Search for the cell housing the specified text and yield its [X, Y] center coordinate. 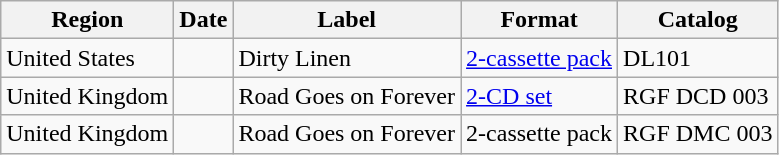
RGF DMC 003 [698, 134]
United States [88, 58]
Date [204, 20]
Region [88, 20]
Format [540, 20]
Dirty Linen [347, 58]
DL101 [698, 58]
Label [347, 20]
RGF DCD 003 [698, 96]
2-CD set [540, 96]
Catalog [698, 20]
